Identify which cell holds the provided text, then report its (X, Y) central coordinate. 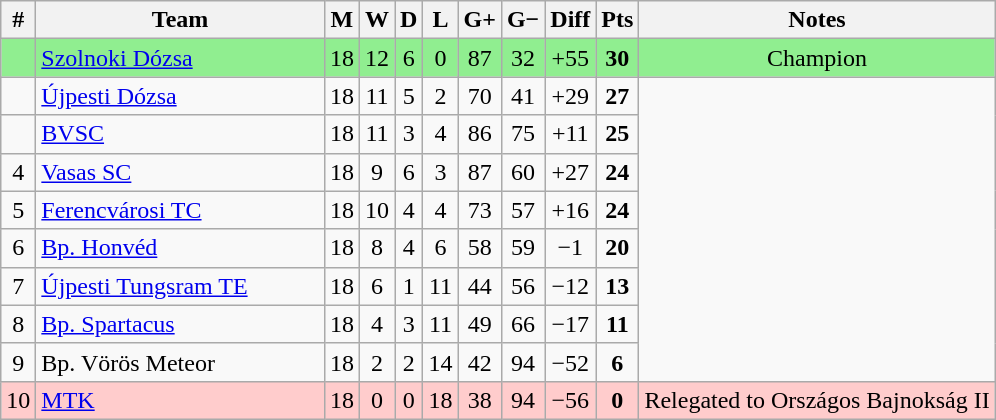
+16 (570, 210)
M (342, 20)
Notes (817, 20)
30 (618, 58)
86 (480, 134)
44 (480, 286)
56 (522, 286)
41 (522, 96)
12 (376, 58)
20 (618, 248)
−52 (570, 362)
+29 (570, 96)
7 (18, 286)
Bp. Vörös Meteor (180, 362)
32 (522, 58)
Szolnoki Dózsa (180, 58)
49 (480, 324)
57 (522, 210)
G− (522, 20)
G+ (480, 20)
1 (408, 286)
Újpesti Tungsram TE (180, 286)
Újpesti Dózsa (180, 96)
66 (522, 324)
25 (618, 134)
−12 (570, 286)
60 (522, 172)
Pts (618, 20)
59 (522, 248)
Champion (817, 58)
−56 (570, 400)
Bp. Honvéd (180, 248)
13 (618, 286)
+11 (570, 134)
MTK (180, 400)
73 (480, 210)
# (18, 20)
D (408, 20)
Diff (570, 20)
38 (480, 400)
L (440, 20)
−17 (570, 324)
+55 (570, 58)
Ferencvárosi TC (180, 210)
+27 (570, 172)
Relegated to Országos Bajnokság II (817, 400)
BVSC (180, 134)
Bp. Spartacus (180, 324)
Vasas SC (180, 172)
27 (618, 96)
W (376, 20)
Team (180, 20)
70 (480, 96)
−1 (570, 248)
14 (440, 362)
58 (480, 248)
75 (522, 134)
42 (480, 362)
